Pinpoint the cell where the given text exists, returning its (x, y) midpoint coordinate. 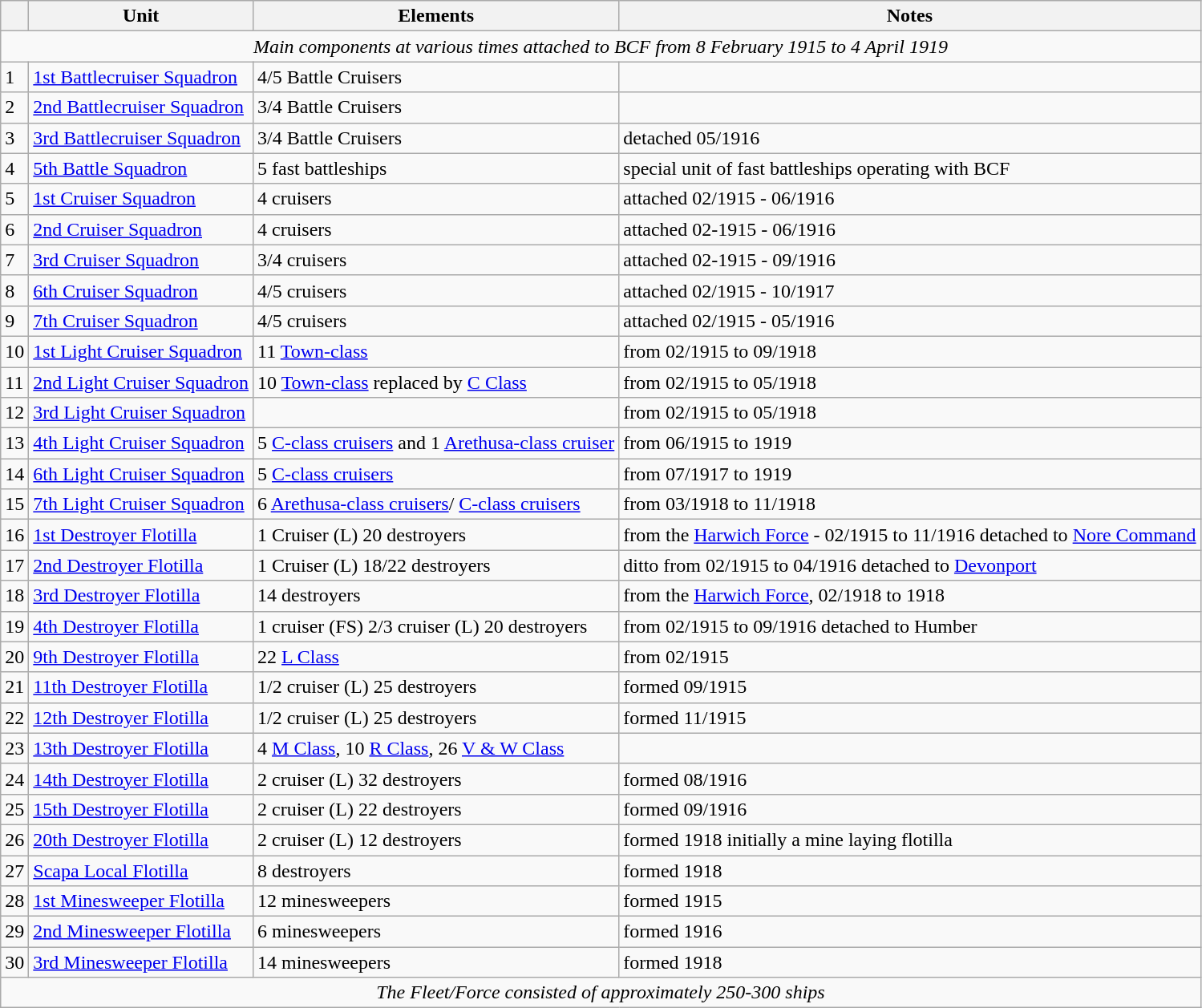
attached 02-1915 - 09/1916 (909, 260)
29 (14, 932)
22 (14, 718)
attached 02/1915 - 05/1916 (909, 321)
formed 11/1915 (909, 718)
3rd Minesweeper Flotilla (141, 962)
3rd Cruiser Squadron (141, 260)
Scapa Local Flotilla (141, 870)
formed 1916 (909, 932)
4th Destroyer Flotilla (141, 626)
30 (14, 962)
5 (14, 199)
2 cruiser (L) 22 destroyers (436, 809)
ditto from 02/1915 to 04/1916 detached to Devonport (909, 565)
Main components at various times attached to BCF from 8 February 1915 to 4 April 1919 (601, 47)
Notes (909, 16)
26 (14, 840)
12 (14, 413)
11 Town-class (436, 351)
2nd Light Cruiser Squadron (141, 383)
from the Harwich Force, 02/1918 to 1918 (909, 596)
7th Cruiser Squadron (141, 321)
12th Destroyer Flotilla (141, 718)
Elements (436, 16)
special unit of fast battleships operating with BCF (909, 168)
3rd Destroyer Flotilla (141, 596)
6th Light Cruiser Squadron (141, 474)
4 (14, 168)
2nd Minesweeper Flotilla (141, 932)
4 M Class, 10 R Class, 26 V & W Class (436, 748)
from 07/1917 to 1919 (909, 474)
9 (14, 321)
23 (14, 748)
formed 1915 (909, 901)
1 (14, 77)
16 (14, 535)
25 (14, 809)
3 (14, 138)
20 (14, 657)
15 (14, 504)
1st Light Cruiser Squadron (141, 351)
from 02/1915 (909, 657)
6 Arethusa-class cruisers/ C-class cruisers (436, 504)
from 03/1918 to 11/1918 (909, 504)
18 (14, 596)
2 (14, 107)
27 (14, 870)
3/4 cruisers (436, 260)
11 (14, 383)
14 (14, 474)
7 (14, 260)
1st Battlecruiser Squadron (141, 77)
attached 02/1915 - 06/1916 (909, 199)
1st Destroyer Flotilla (141, 535)
formed 1918 initially a mine laying flotilla (909, 840)
20th Destroyer Flotilla (141, 840)
6 minesweepers (436, 932)
attached 02/1915 - 10/1917 (909, 290)
formed 09/1916 (909, 809)
19 (14, 626)
15th Destroyer Flotilla (141, 809)
7th Light Cruiser Squadron (141, 504)
8 destroyers (436, 870)
8 (14, 290)
13 (14, 443)
formed 09/1915 (909, 687)
2nd Battlecruiser Squadron (141, 107)
14 destroyers (436, 596)
2 cruiser (L) 12 destroyers (436, 840)
from the Harwich Force - 02/1915 to 11/1916 detached to Nore Command (909, 535)
5 C-class cruisers (436, 474)
attached 02-1915 - 06/1916 (909, 229)
6th Cruiser Squadron (141, 290)
12 minesweepers (436, 901)
13th Destroyer Flotilla (141, 748)
formed 08/1916 (909, 779)
11th Destroyer Flotilla (141, 687)
from 06/1915 to 1919 (909, 443)
1st Minesweeper Flotilla (141, 901)
24 (14, 779)
1 Cruiser (L) 20 destroyers (436, 535)
6 (14, 229)
1 Cruiser (L) 18/22 destroyers (436, 565)
5 fast battleships (436, 168)
Unit (141, 16)
3rd Battlecruiser Squadron (141, 138)
4th Light Cruiser Squadron (141, 443)
detached 05/1916 (909, 138)
2 cruiser (L) 32 destroyers (436, 779)
17 (14, 565)
5 C-class cruisers and 1 Arethusa-class cruiser (436, 443)
14th Destroyer Flotilla (141, 779)
10 Town-class replaced by C Class (436, 383)
1 cruiser (FS) 2/3 cruiser (L) 20 destroyers (436, 626)
2nd Destroyer Flotilla (141, 565)
3rd Light Cruiser Squadron (141, 413)
10 (14, 351)
The Fleet/Force consisted of approximately 250-300 ships (601, 993)
from 02/1915 to 09/1918 (909, 351)
9th Destroyer Flotilla (141, 657)
2nd Cruiser Squadron (141, 229)
14 minesweepers (436, 962)
28 (14, 901)
from 02/1915 to 09/1916 detached to Humber (909, 626)
5th Battle Squadron (141, 168)
22 L Class (436, 657)
4/5 Battle Cruisers (436, 77)
1st Cruiser Squadron (141, 199)
21 (14, 687)
